Identify which cell holds the provided text, then report its (x, y) central coordinate. 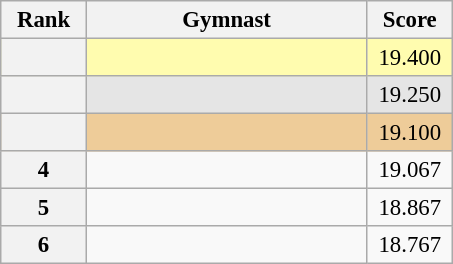
Rank (44, 20)
19.400 (410, 58)
5 (44, 208)
19.250 (410, 95)
Gymnast (226, 20)
18.767 (410, 245)
6 (44, 245)
Score (410, 20)
18.867 (410, 208)
19.100 (410, 133)
19.067 (410, 170)
4 (44, 170)
